For the text-containing cell, return its midpoint in (X, Y) coordinate format. 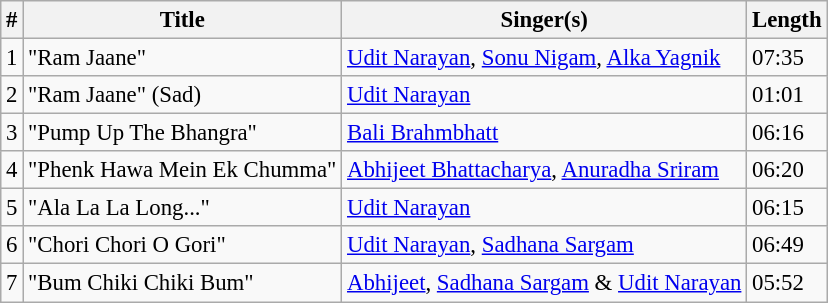
3 (12, 133)
Udit Narayan, Sonu Nigam, Alka Yagnik (544, 58)
Bali Brahmbhatt (544, 133)
06:49 (787, 245)
"Ram Jaane" (Sad) (182, 95)
"Pump Up The Bhangra" (182, 133)
"Phenk Hawa Mein Ek Chumma" (182, 170)
Abhijeet, Sadhana Sargam & Udit Narayan (544, 283)
05:52 (787, 283)
7 (12, 283)
# (12, 20)
2 (12, 95)
06:15 (787, 208)
"Chori Chori O Gori" (182, 245)
06:20 (787, 170)
Abhijeet Bhattacharya, Anuradha Sriram (544, 170)
Length (787, 20)
"Ram Jaane" (182, 58)
"Ala La La Long..." (182, 208)
07:35 (787, 58)
6 (12, 245)
5 (12, 208)
Title (182, 20)
"Bum Chiki Chiki Bum" (182, 283)
4 (12, 170)
01:01 (787, 95)
Udit Narayan, Sadhana Sargam (544, 245)
06:16 (787, 133)
Singer(s) (544, 20)
1 (12, 58)
